Capture the cell that displays the provided text and extract its [X, Y] central coordinate. 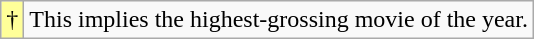
† [12, 20]
This implies the highest-grossing movie of the year. [279, 20]
